From the cell containing the given text, extract its center point as [x, y] coordinate. 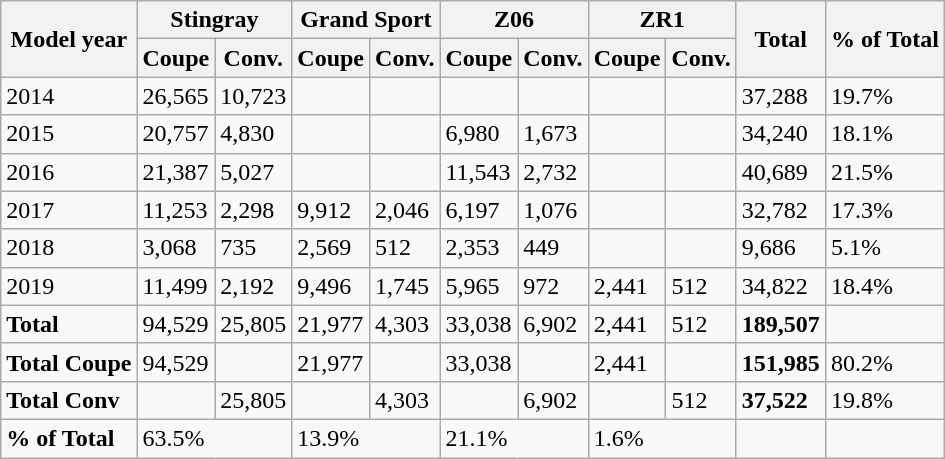
2016 [69, 172]
ZR1 [662, 20]
20,757 [176, 134]
18.1% [884, 134]
19.7% [884, 96]
21.5% [884, 172]
1,076 [553, 210]
Z06 [514, 20]
2017 [69, 210]
189,507 [780, 324]
21,387 [176, 172]
37,522 [780, 400]
11,499 [176, 286]
80.2% [884, 362]
37,288 [780, 96]
3,068 [176, 248]
32,782 [780, 210]
34,240 [780, 134]
1.6% [662, 438]
735 [254, 248]
Total Coupe [69, 362]
5,965 [479, 286]
2,732 [553, 172]
Grand Sport [366, 20]
18.4% [884, 286]
4,830 [254, 134]
449 [553, 248]
1,745 [405, 286]
2,298 [254, 210]
9,912 [331, 210]
Total Conv [69, 400]
2014 [69, 96]
2015 [69, 134]
19.8% [884, 400]
2019 [69, 286]
26,565 [176, 96]
Stingray [214, 20]
972 [553, 286]
5,027 [254, 172]
2,353 [479, 248]
Model year [69, 39]
63.5% [214, 438]
40,689 [780, 172]
21.1% [514, 438]
151,985 [780, 362]
17.3% [884, 210]
13.9% [366, 438]
2018 [69, 248]
11,253 [176, 210]
2,046 [405, 210]
6,980 [479, 134]
6,197 [479, 210]
9,496 [331, 286]
34,822 [780, 286]
5.1% [884, 248]
2,569 [331, 248]
2,192 [254, 286]
10,723 [254, 96]
1,673 [553, 134]
9,686 [780, 248]
11,543 [479, 172]
